Detect which cell encompasses the target text, then output its [X, Y] center coordinate. 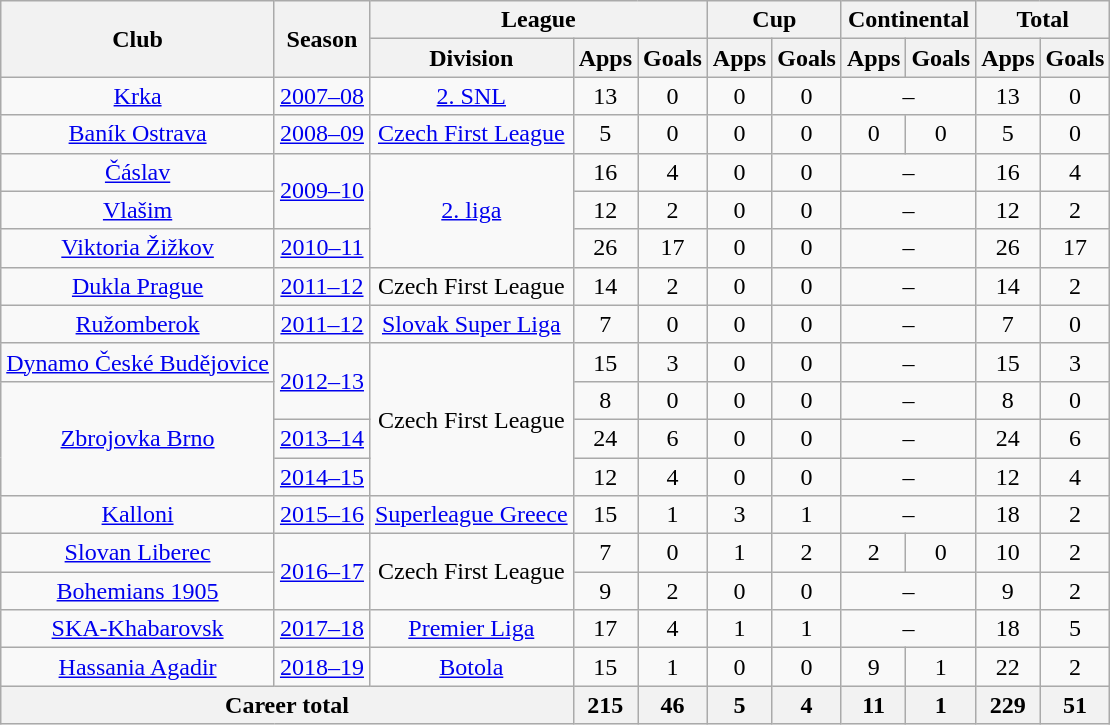
Cup [774, 20]
Career total [287, 705]
2016–17 [322, 572]
2015–16 [322, 515]
Čáslav [138, 172]
Division [471, 58]
22 [1008, 667]
Total [1043, 20]
Club [138, 39]
2. SNL [471, 96]
Continental [908, 20]
Superleague Greece [471, 515]
10 [1008, 553]
Kalloni [138, 515]
51 [1075, 705]
2012–13 [322, 381]
Viktoria Žižkov [138, 248]
Season [322, 39]
2008–09 [322, 134]
Krka [138, 96]
Premier Liga [471, 629]
2017–18 [322, 629]
Botola [471, 667]
Slovak Super Liga [471, 324]
2009–10 [322, 191]
2010–11 [322, 248]
Slovan Liberec [138, 553]
Ružomberok [138, 324]
Baník Ostrava [138, 134]
2. liga [471, 210]
Vlašim [138, 210]
Zbrojovka Brno [138, 438]
Hassania Agadir [138, 667]
2014–15 [322, 477]
Bohemians 1905 [138, 591]
2013–14 [322, 438]
215 [605, 705]
Dynamo České Budějovice [138, 362]
2018–19 [322, 667]
2007–08 [322, 96]
League [538, 20]
11 [873, 705]
Dukla Prague [138, 286]
229 [1008, 705]
SKA-Khabarovsk [138, 629]
46 [673, 705]
